For the text-containing cell, return its midpoint in [X, Y] coordinate format. 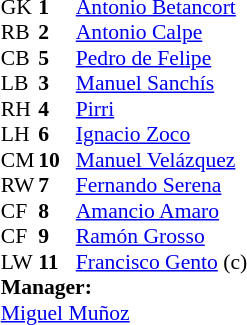
Francisco Gento (c) [162, 262]
CM [20, 160]
Amancio Amaro [162, 211]
9 [57, 237]
2 [57, 33]
11 [57, 262]
3 [57, 83]
Ignacio Zoco [162, 135]
RH [20, 109]
8 [57, 211]
RW [20, 185]
CB [20, 58]
Manuel Velázquez [162, 160]
RB [20, 33]
LW [20, 262]
4 [57, 109]
6 [57, 135]
10 [57, 160]
LH [20, 135]
Pirri [162, 109]
Ramón Grosso [162, 237]
7 [57, 185]
LB [20, 83]
5 [57, 58]
Pedro de Felipe [162, 58]
Manuel Sanchís [162, 83]
Manager: [124, 287]
Fernando Serena [162, 185]
Antonio Calpe [162, 33]
